Return the (X, Y) coordinate for the center point of the cell that contains the specified text.  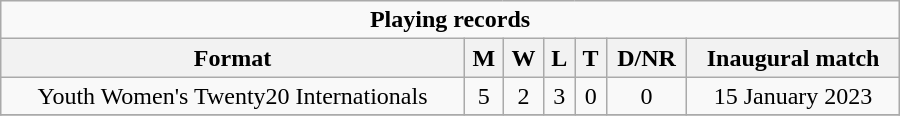
Inaugural match (793, 58)
M (484, 58)
L (560, 58)
2 (523, 96)
W (523, 58)
5 (484, 96)
15 January 2023 (793, 96)
Youth Women's Twenty20 Internationals (233, 96)
Format (233, 58)
3 (560, 96)
Playing records (450, 20)
T (590, 58)
D/NR (646, 58)
